Return (x, y) of the center of cell containing provided text 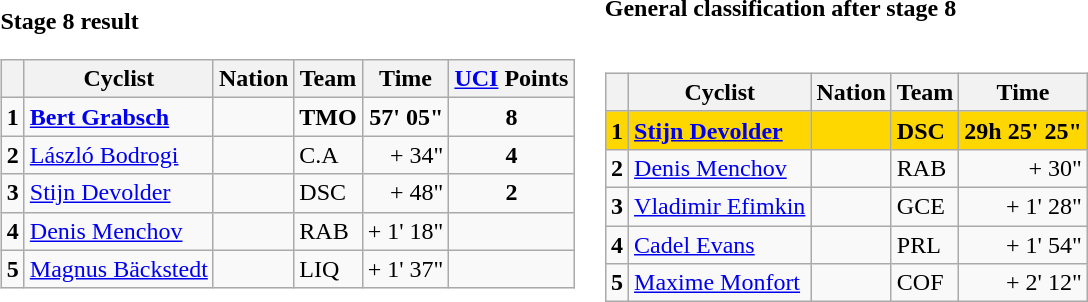
+ 1' 54" (1023, 245)
Maxime Monfort (720, 283)
+ 1' 28" (1023, 206)
Bert Grabsch (118, 117)
PRL (925, 245)
TMO (328, 117)
+ 48" (406, 193)
UCI Points (512, 79)
Cadel Evans (720, 245)
+ 2' 12" (1023, 283)
László Bodrogi (118, 155)
+ 1' 18" (406, 231)
+ 34" (406, 155)
57' 05" (406, 117)
C.A (328, 155)
8 (512, 117)
GCE (925, 206)
Magnus Bäckstedt (118, 269)
+ 30" (1023, 168)
COF (925, 283)
+ 1' 37" (406, 269)
Vladimir Efimkin (720, 206)
LIQ (328, 269)
29h 25' 25" (1023, 130)
